Identify which cell holds the provided text, then report its [x, y] central coordinate. 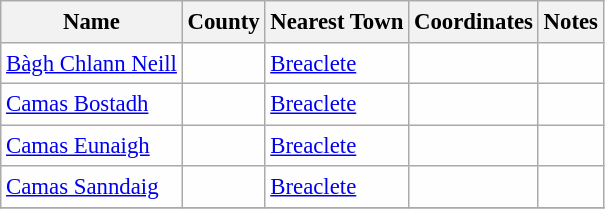
Nearest Town [337, 22]
Camas Eunaigh [92, 146]
Notes [570, 22]
Camas Sanndaig [92, 186]
Bàgh Chlann Neill [92, 62]
Coordinates [474, 22]
Name [92, 22]
Camas Bostadh [92, 104]
County [224, 22]
